Search for the cell housing the specified text and yield its (x, y) center coordinate. 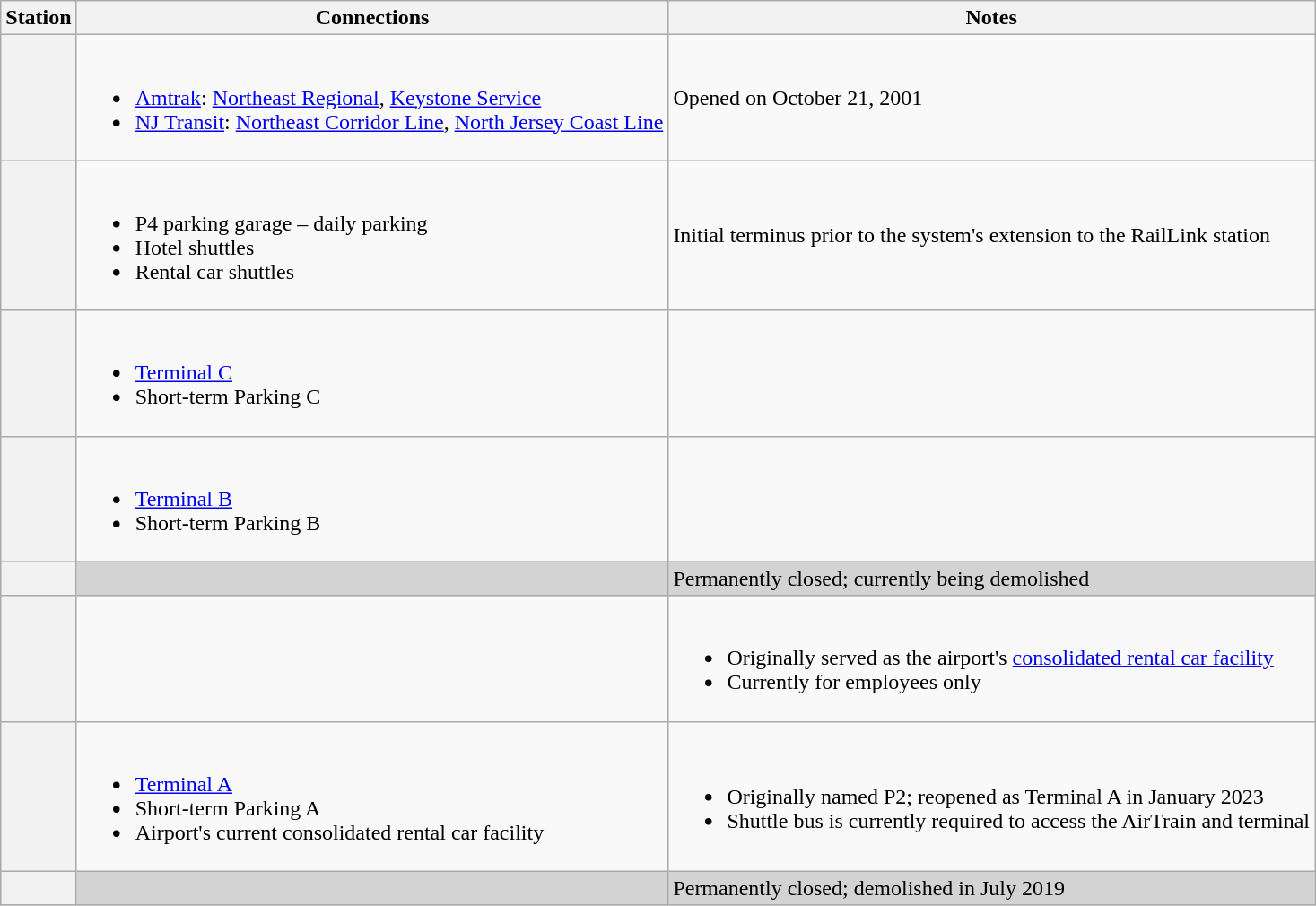
Terminal BShort-term Parking B (372, 499)
Initial terminus prior to the system's extension to the RailLink station (992, 235)
Station (39, 18)
Originally served as the airport's consolidated rental car facilityCurrently for employees only (992, 658)
Permanently closed; demolished in July 2019 (992, 888)
Connections (372, 18)
P4 parking garage – daily parkingHotel shuttlesRental car shuttles (372, 235)
Terminal CShort-term Parking C (372, 373)
Amtrak: Northeast Regional, Keystone ServiceNJ Transit: Northeast Corridor Line, North Jersey Coast Line (372, 98)
Permanently closed; currently being demolished (992, 579)
Terminal AShort-term Parking AAirport's current consolidated rental car facility (372, 797)
Notes (992, 18)
Originally named P2; reopened as Terminal A in January 2023Shuttle bus is currently required to access the AirTrain and terminal (992, 797)
Opened on October 21, 2001 (992, 98)
